Capture the cell that displays the provided text and extract its (x, y) central coordinate. 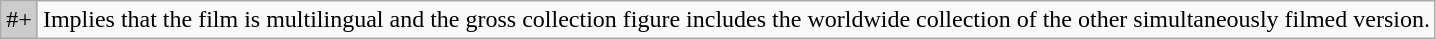
Implies that the film is multilingual and the gross collection figure includes the worldwide collection of the other simultaneously filmed version. (736, 20)
#+ (20, 20)
